For the text-containing cell, return its midpoint in (X, Y) coordinate format. 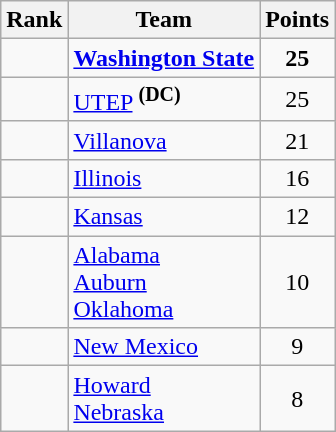
16 (298, 178)
Rank (34, 20)
Washington State (164, 58)
New Mexico (164, 347)
Kansas (164, 217)
10 (298, 282)
UTEP (DC) (164, 100)
12 (298, 217)
AlabamaAuburnOklahoma (164, 282)
Villanova (164, 140)
Illinois (164, 178)
9 (298, 347)
Team (164, 20)
21 (298, 140)
HowardNebraska (164, 398)
Points (298, 20)
8 (298, 398)
